From the cell containing the given text, extract its center point as [x, y] coordinate. 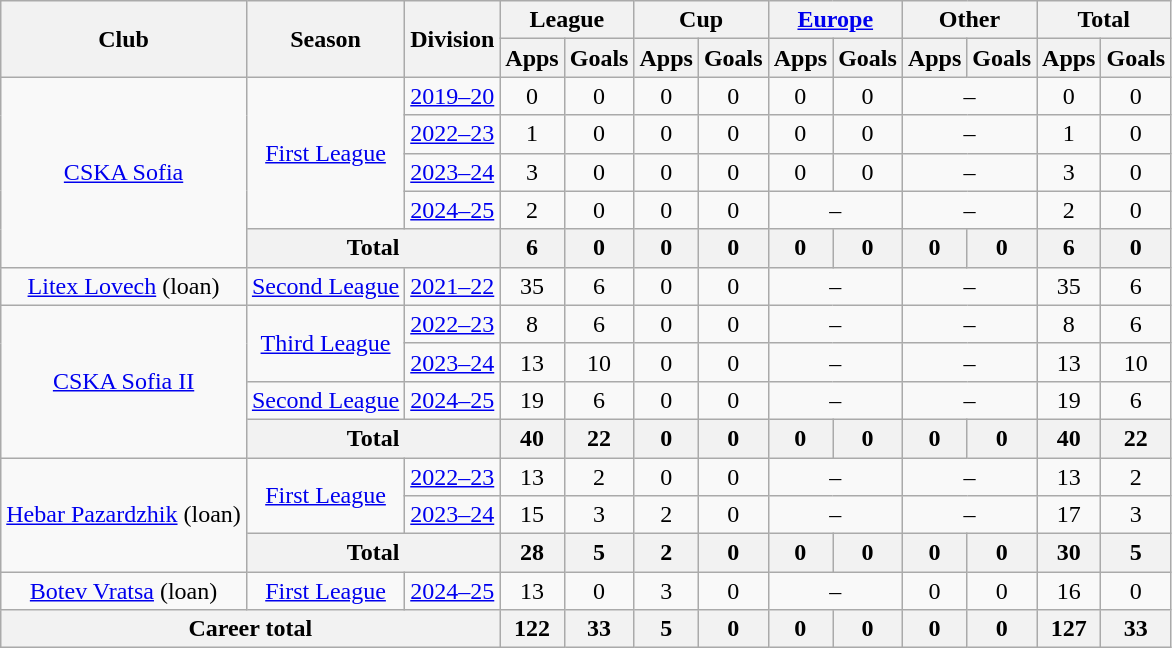
Division [452, 39]
Cup [701, 20]
Hebar Pazardzhik (loan) [124, 515]
Third League [325, 343]
Season [325, 39]
Club [124, 39]
Botev Vratsa (loan) [124, 591]
122 [532, 629]
15 [532, 515]
30 [1069, 553]
28 [532, 553]
League [567, 20]
Career total [250, 629]
2021–22 [452, 286]
127 [1069, 629]
Europe [835, 20]
16 [1069, 591]
Other [969, 20]
Litex Lovech (loan) [124, 286]
CSKA Sofia II [124, 381]
2019–20 [452, 96]
17 [1069, 515]
CSKA Sofia [124, 172]
